Capture the cell that displays the provided text and extract its (X, Y) central coordinate. 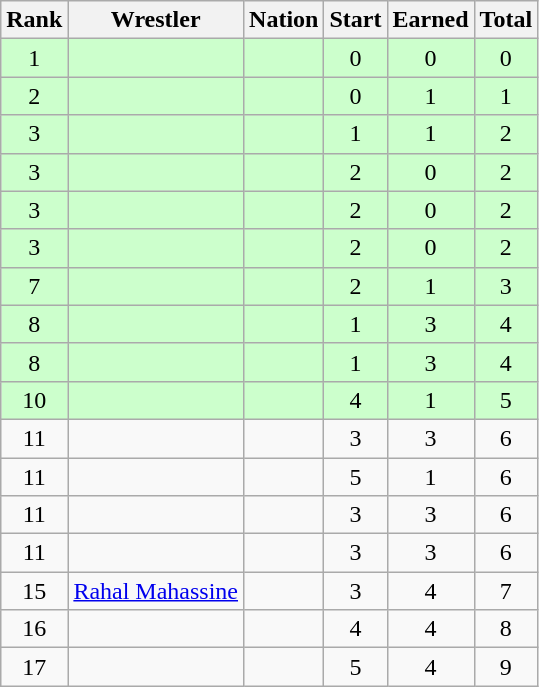
15 (34, 591)
Rahal Mahassine (156, 591)
Rank (34, 20)
9 (506, 667)
10 (34, 400)
Nation (284, 20)
Earned (430, 20)
16 (34, 629)
17 (34, 667)
Start (356, 20)
Total (506, 20)
Wrestler (156, 20)
